Provide the (X, Y) coordinate of the cell's center where the given text is located.  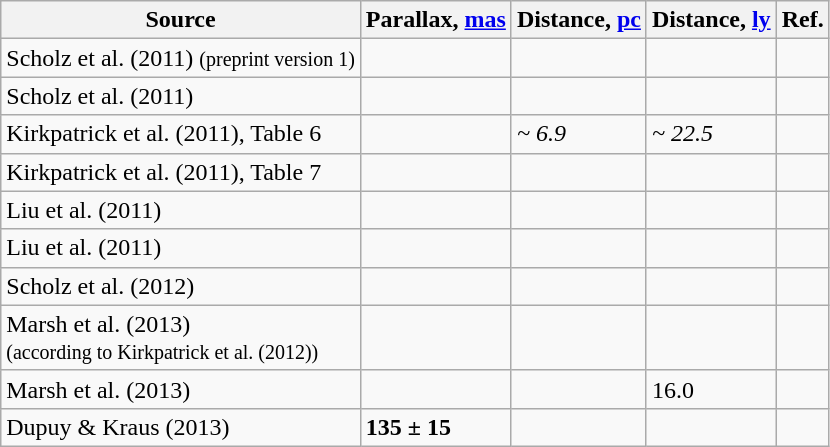
135 ± 15 (436, 427)
Scholz et al. (2012) (181, 286)
Dupuy & Kraus (2013) (181, 427)
~ 6.9 (578, 134)
Source (181, 20)
Ref. (802, 20)
Parallax, mas (436, 20)
Kirkpatrick et al. (2011), Table 6 (181, 134)
Marsh et al. (2013) (181, 389)
Kirkpatrick et al. (2011), Table 7 (181, 172)
16.0 (711, 389)
Distance, ly (711, 20)
Scholz et al. (2011) (181, 96)
Distance, pc (578, 20)
Marsh et al. (2013)(according to Kirkpatrick et al. (2012)) (181, 338)
~ 22.5 (711, 134)
Scholz et al. (2011) (preprint version 1) (181, 58)
